For the text-containing cell, return its midpoint in (x, y) coordinate format. 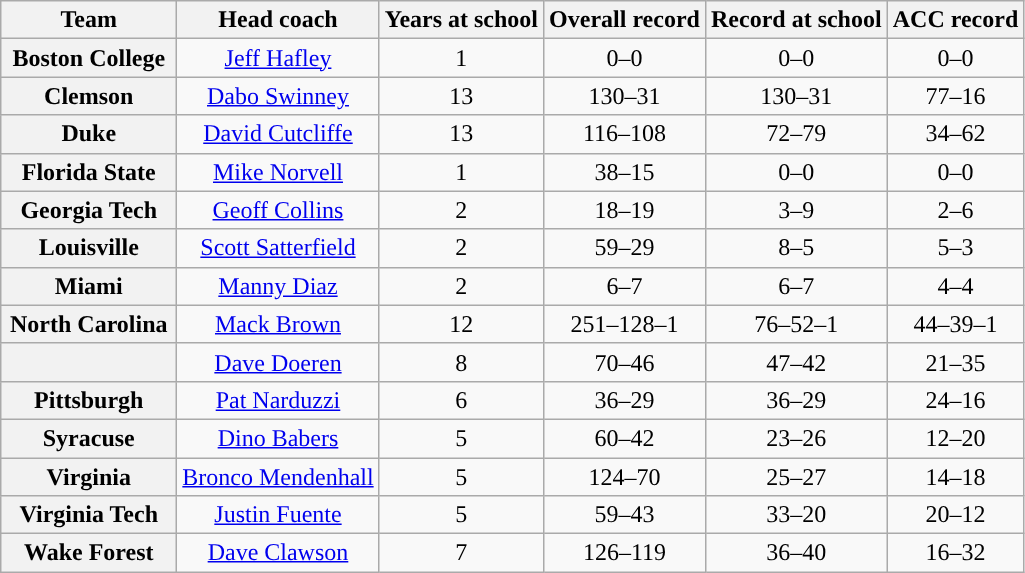
ACC record (956, 20)
Mack Brown (278, 324)
Head coach (278, 20)
Miami (89, 286)
Dino Babers (278, 438)
Mike Norvell (278, 172)
251–128–1 (625, 324)
Bronco Mendenhall (278, 477)
25–27 (796, 477)
Virginia (89, 477)
Record at school (796, 20)
Jeff Hafley (278, 58)
Geoff Collins (278, 210)
14–18 (956, 477)
77–16 (956, 96)
12–20 (956, 438)
2–6 (956, 210)
36–40 (796, 553)
12 (461, 324)
3–9 (796, 210)
20–12 (956, 515)
8 (461, 362)
44–39–1 (956, 324)
4–4 (956, 286)
Dave Clawson (278, 553)
116–108 (625, 134)
Pittsburgh (89, 400)
16–32 (956, 553)
24–16 (956, 400)
Duke (89, 134)
76–52–1 (796, 324)
47–42 (796, 362)
18–19 (625, 210)
Florida State (89, 172)
5–3 (956, 248)
124–70 (625, 477)
59–29 (625, 248)
33–20 (796, 515)
60–42 (625, 438)
6 (461, 400)
Dave Doeren (278, 362)
Boston College (89, 58)
70–46 (625, 362)
David Cutcliffe (278, 134)
34–62 (956, 134)
Dabo Swinney (278, 96)
Clemson (89, 96)
North Carolina (89, 324)
38–15 (625, 172)
59–43 (625, 515)
Scott Satterfield (278, 248)
Pat Narduzzi (278, 400)
7 (461, 553)
Syracuse (89, 438)
21–35 (956, 362)
Overall record (625, 20)
126–119 (625, 553)
72–79 (796, 134)
Georgia Tech (89, 210)
Years at school (461, 20)
8–5 (796, 248)
Virginia Tech (89, 515)
Wake Forest (89, 553)
Louisville (89, 248)
Justin Fuente (278, 515)
Manny Diaz (278, 286)
Team (89, 20)
23–26 (796, 438)
